Capture the cell that displays the provided text and extract its (x, y) central coordinate. 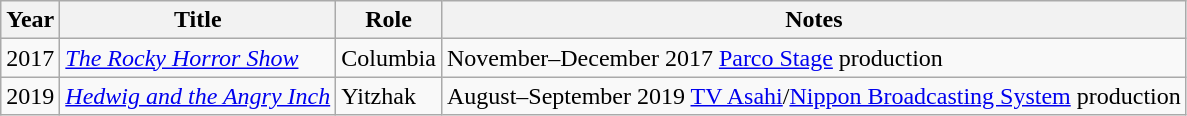
August–September 2019 TV Asahi/Nippon Broadcasting System production (814, 96)
Notes (814, 20)
November–December 2017 Parco Stage production (814, 58)
Yitzhak (389, 96)
2019 (30, 96)
The Rocky Horror Show (198, 58)
Year (30, 20)
Columbia (389, 58)
2017 (30, 58)
Hedwig and the Angry Inch (198, 96)
Title (198, 20)
Role (389, 20)
